Pinpoint the cell where the given text exists, returning its [x, y] midpoint coordinate. 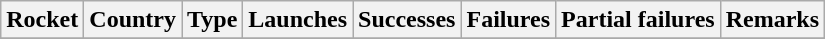
Country [133, 20]
Partial failures [638, 20]
Rocket [42, 20]
Failures [508, 20]
Successes [407, 20]
Remarks [772, 20]
Type [212, 20]
Launches [298, 20]
